Return the [x, y] coordinate for the center point of the cell that contains the specified text.  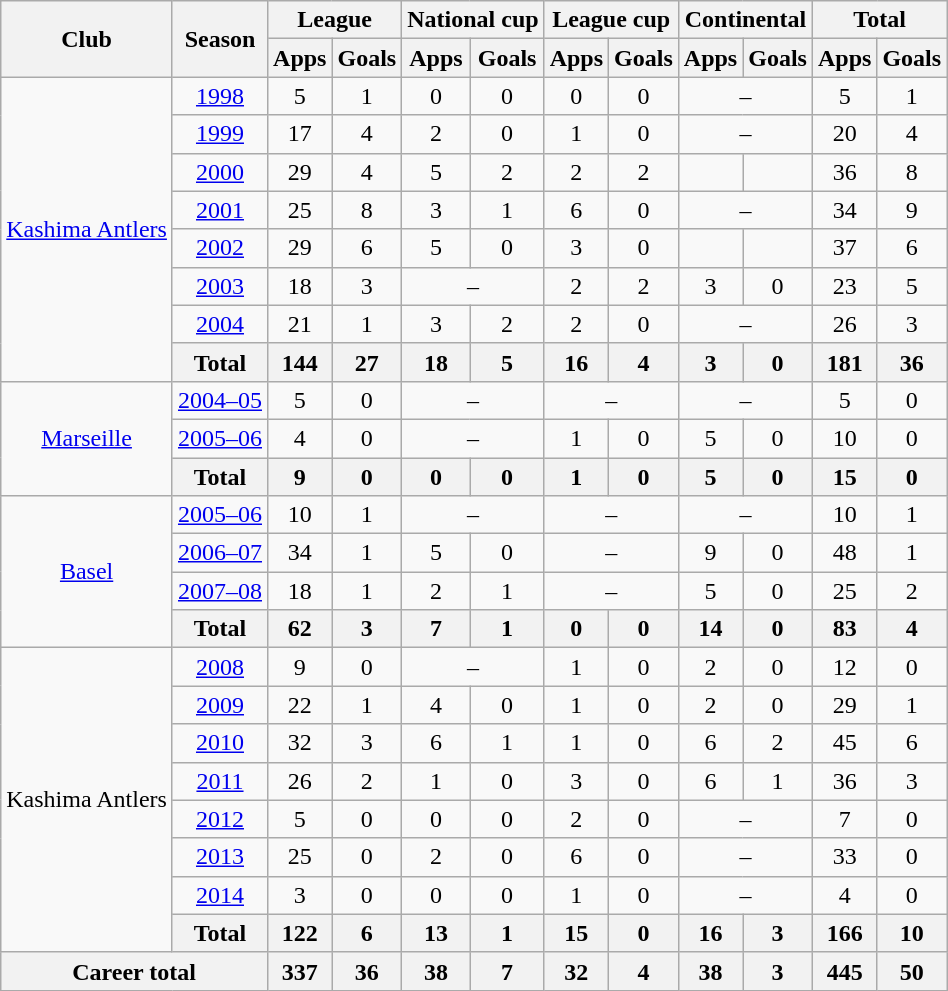
Club [87, 39]
23 [844, 286]
2003 [220, 286]
League cup [611, 20]
2010 [220, 743]
14 [710, 629]
2008 [220, 667]
62 [300, 629]
2012 [220, 819]
12 [844, 667]
22 [300, 705]
83 [844, 629]
Season [220, 39]
181 [844, 362]
20 [844, 134]
17 [300, 134]
13 [436, 933]
2001 [220, 210]
2004 [220, 324]
337 [300, 971]
122 [300, 933]
1999 [220, 134]
144 [300, 362]
48 [844, 553]
37 [844, 248]
2014 [220, 895]
2009 [220, 705]
27 [367, 362]
1998 [220, 96]
50 [912, 971]
45 [844, 743]
Continental [745, 20]
445 [844, 971]
Basel [87, 572]
2007–08 [220, 591]
Marseille [87, 438]
166 [844, 933]
2013 [220, 857]
2006–07 [220, 553]
21 [300, 324]
League [335, 20]
2002 [220, 248]
2011 [220, 781]
2004–05 [220, 400]
33 [844, 857]
2000 [220, 172]
National cup [473, 20]
Career total [134, 971]
